Identify which cell holds the provided text, then report its (x, y) central coordinate. 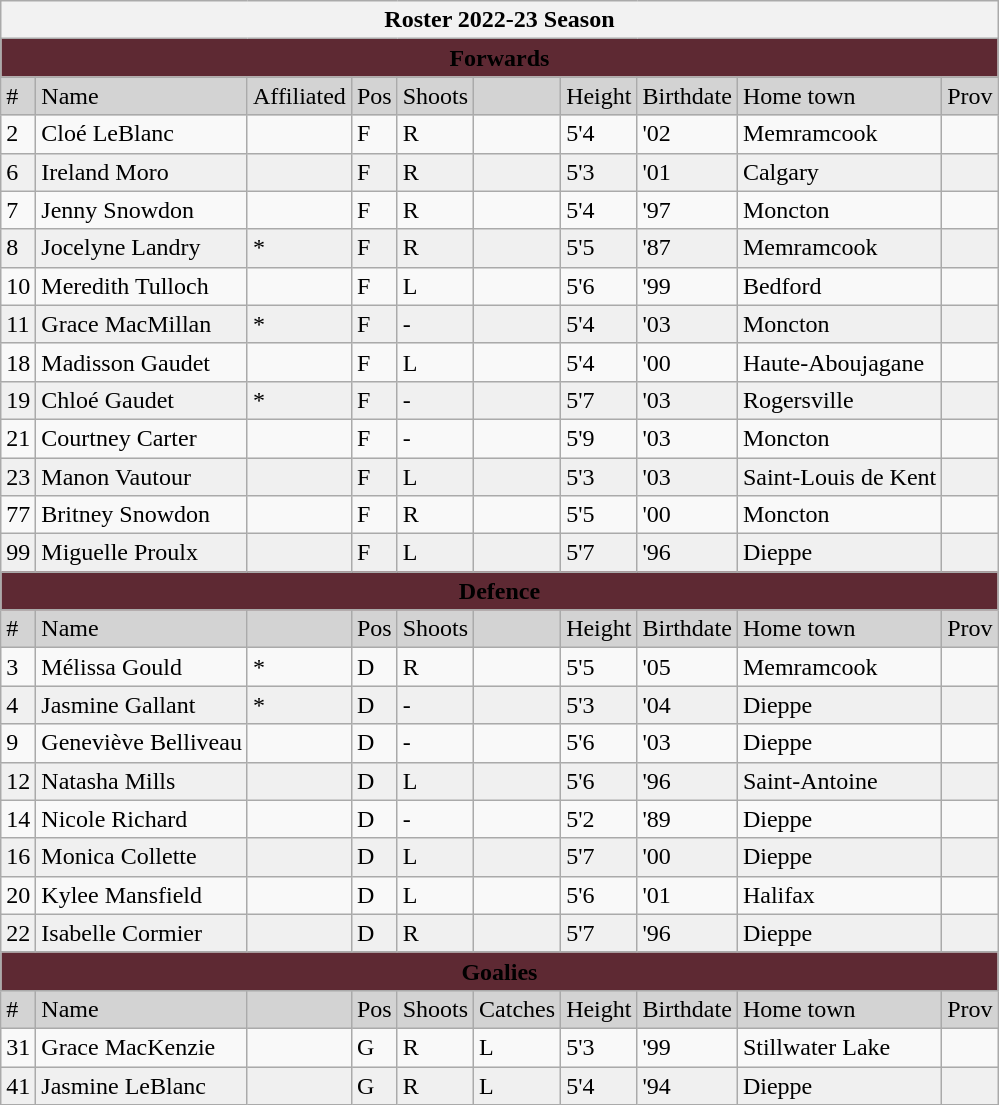
'02 (687, 134)
4 (18, 705)
11 (18, 324)
Kylee Mansfield (142, 895)
14 (18, 819)
21 (18, 438)
Calgary (839, 172)
Goalies (500, 971)
Isabelle Cormier (142, 933)
Haute-Aboujagane (839, 362)
Nicole Richard (142, 819)
77 (18, 515)
Defence (500, 591)
41 (18, 1085)
Saint-Louis de Kent (839, 477)
Ireland Moro (142, 172)
Halifax (839, 895)
Chloé Gaudet (142, 400)
Rogersville (839, 400)
3 (18, 667)
Monica Collette (142, 857)
Natasha Mills (142, 781)
Geneviève Belliveau (142, 743)
Meredith Tulloch (142, 286)
Bedford (839, 286)
Catches (518, 1009)
Jocelyne Landry (142, 248)
Stillwater Lake (839, 1047)
12 (18, 781)
23 (18, 477)
5'2 (599, 819)
Jenny Snowdon (142, 210)
Jasmine Gallant (142, 705)
10 (18, 286)
Grace MacKenzie (142, 1047)
Madisson Gaudet (142, 362)
Roster 2022-23 Season (500, 20)
Britney Snowdon (142, 515)
2 (18, 134)
9 (18, 743)
'05 (687, 667)
5'9 (599, 438)
22 (18, 933)
6 (18, 172)
'89 (687, 819)
Mélissa Gould (142, 667)
'94 (687, 1085)
19 (18, 400)
'87 (687, 248)
Affiliated (299, 96)
Saint-Antoine (839, 781)
'04 (687, 705)
Cloé LeBlanc (142, 134)
Courtney Carter (142, 438)
Grace MacMillan (142, 324)
18 (18, 362)
Forwards (500, 58)
Jasmine LeBlanc (142, 1085)
16 (18, 857)
'97 (687, 210)
99 (18, 553)
20 (18, 895)
Miguelle Proulx (142, 553)
7 (18, 210)
31 (18, 1047)
Manon Vautour (142, 477)
8 (18, 248)
